Extract the [X, Y] coordinate from the center of the cell holding the provided text.  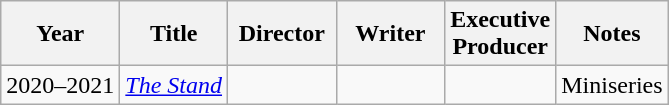
Miniseries [612, 85]
Notes [612, 34]
Writer [390, 34]
Title [174, 34]
Director [282, 34]
ExecutiveProducer [500, 34]
2020–2021 [60, 85]
Year [60, 34]
The Stand [174, 85]
